Return (x, y) of the center of cell containing provided text 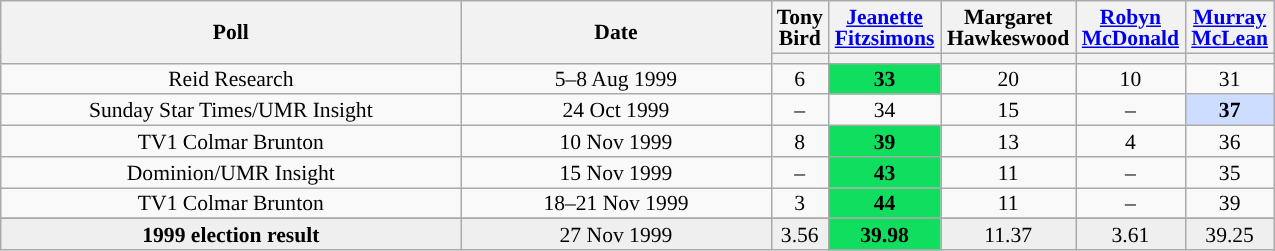
34 (885, 110)
Date (616, 32)
39.25 (1230, 234)
31 (1230, 78)
44 (885, 204)
24 Oct 1999 (616, 110)
1999 election result (231, 234)
10 Nov 1999 (616, 142)
27 Nov 1999 (616, 234)
37 (1230, 110)
18–21 Nov 1999 (616, 204)
3.61 (1130, 234)
4 (1130, 142)
43 (885, 172)
6 (800, 78)
10 (1130, 78)
20 (1008, 78)
Tony Bird (800, 27)
15 Nov 1999 (616, 172)
3 (800, 204)
5–8 Aug 1999 (616, 78)
33 (885, 78)
Dominion/UMR Insight (231, 172)
8 (800, 142)
39.98 (885, 234)
35 (1230, 172)
Reid Research (231, 78)
11.37 (1008, 234)
Margaret Hawkeswood (1008, 27)
Sunday Star Times/UMR Insight (231, 110)
Poll (231, 32)
15 (1008, 110)
Jeanette Fitzsimons (885, 27)
Robyn McDonald (1130, 27)
Murray McLean (1230, 27)
36 (1230, 142)
3.56 (800, 234)
13 (1008, 142)
